Capture the cell that displays the provided text and extract its (x, y) central coordinate. 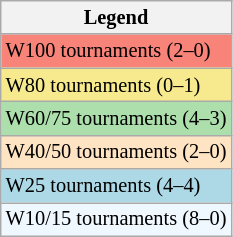
W25 tournaments (4–4) (116, 186)
W80 tournaments (0–1) (116, 85)
Legend (116, 17)
W10/15 tournaments (8–0) (116, 219)
W40/50 tournaments (2–0) (116, 152)
W60/75 tournaments (4–3) (116, 118)
W100 tournaments (2–0) (116, 51)
